Determine the [X, Y] coordinate at the center of the cell enclosing the given text.  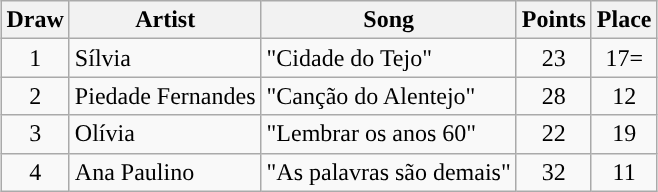
19 [624, 134]
"As palavras são demais" [388, 172]
4 [35, 172]
Olívia [165, 134]
2 [35, 96]
23 [554, 58]
Song [388, 20]
Piedade Fernandes [165, 96]
Draw [35, 20]
11 [624, 172]
17= [624, 58]
3 [35, 134]
28 [554, 96]
12 [624, 96]
"Cidade do Tejo" [388, 58]
Ana Paulino [165, 172]
32 [554, 172]
Artist [165, 20]
Sílvia [165, 58]
1 [35, 58]
Points [554, 20]
"Lembrar os anos 60" [388, 134]
Place [624, 20]
"Canção do Alentejo" [388, 96]
22 [554, 134]
